Find where the given text appears and provide that cell's center as [X, Y] coordinate. 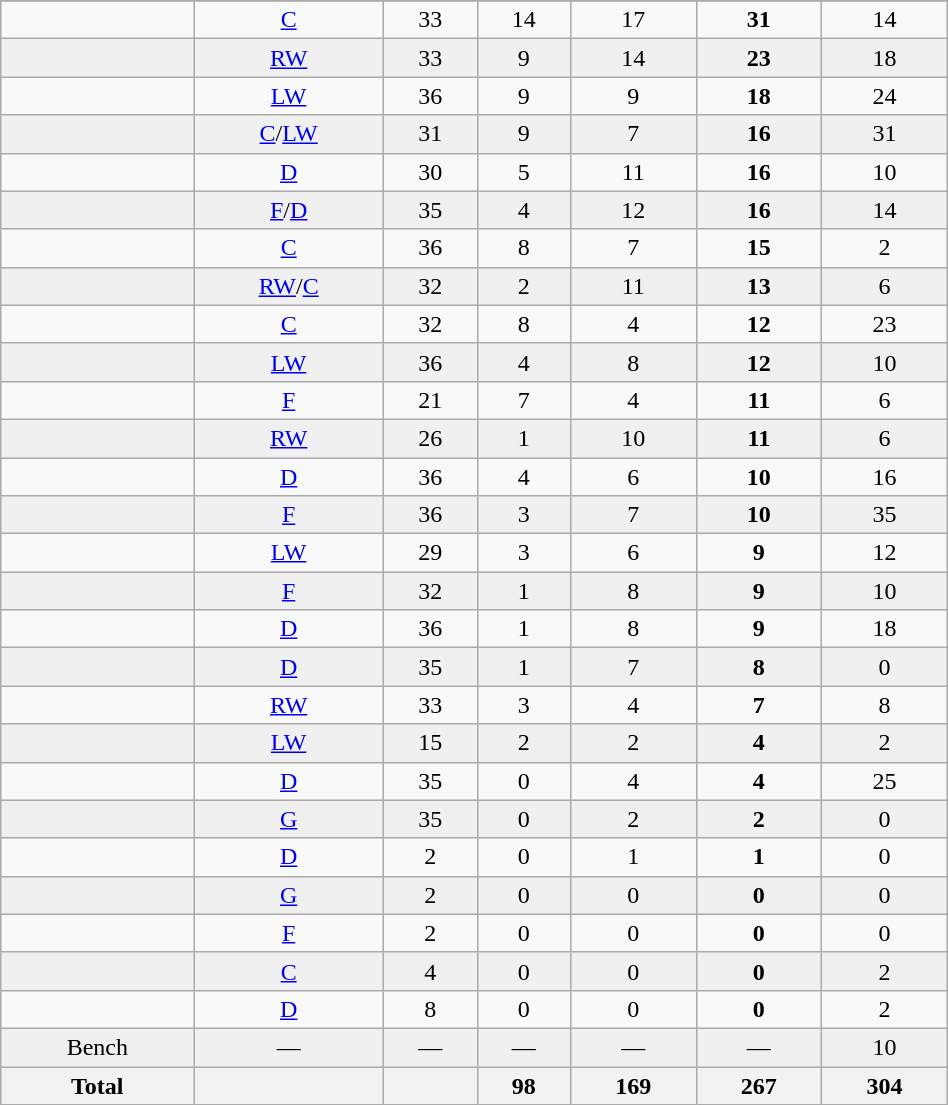
21 [430, 400]
Bench [98, 1047]
Total [98, 1085]
98 [524, 1085]
169 [634, 1085]
26 [430, 438]
5 [524, 172]
C/LW [289, 134]
RW/C [289, 286]
25 [885, 781]
24 [885, 96]
13 [759, 286]
29 [430, 553]
F/D [289, 210]
267 [759, 1085]
304 [885, 1085]
17 [634, 20]
30 [430, 172]
